Capture the cell that displays the provided text and extract its [x, y] central coordinate. 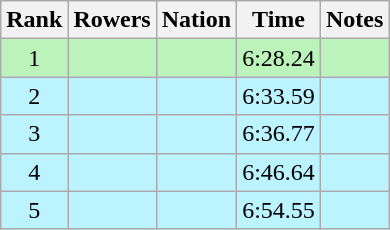
Rowers [112, 20]
Notes [354, 20]
Nation [196, 20]
6:36.77 [279, 134]
1 [34, 58]
5 [34, 210]
Time [279, 20]
6:54.55 [279, 210]
6:46.64 [279, 172]
Rank [34, 20]
6:28.24 [279, 58]
2 [34, 96]
3 [34, 134]
6:33.59 [279, 96]
4 [34, 172]
